For the text-containing cell, return its midpoint in [X, Y] coordinate format. 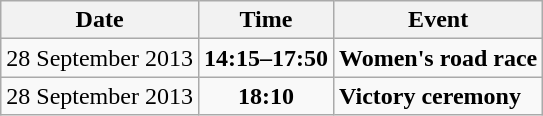
Women's road race [438, 58]
Date [100, 20]
Event [438, 20]
Victory ceremony [438, 96]
18:10 [266, 96]
Time [266, 20]
14:15–17:50 [266, 58]
